Provide the [x, y] coordinate of the cell's center where the given text is located.  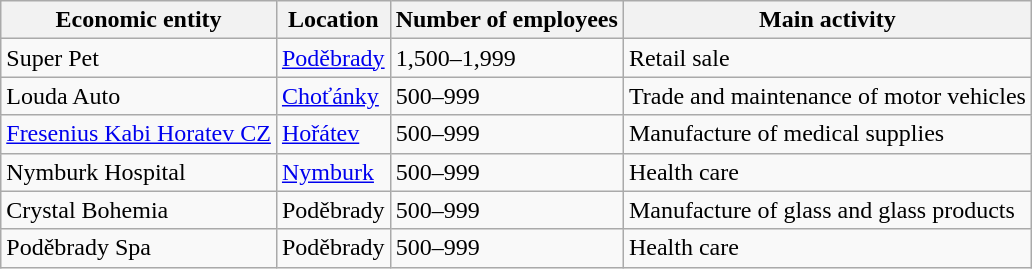
Main activity [827, 20]
Nymburk [333, 172]
Super Pet [139, 58]
Number of employees [506, 20]
Choťánky [333, 96]
Trade and maintenance of motor vehicles [827, 96]
Manufacture of glass and glass products [827, 210]
Location [333, 20]
1,500–1,999 [506, 58]
Nymburk Hospital [139, 172]
Poděbrady Spa [139, 248]
Retail sale [827, 58]
Hořátev [333, 134]
Fresenius Kabi Horatev CZ [139, 134]
Louda Auto [139, 96]
Manufacture of medical supplies [827, 134]
Crystal Bohemia [139, 210]
Economic entity [139, 20]
